Determine the [X, Y] coordinate at the center of the cell enclosing the given text.  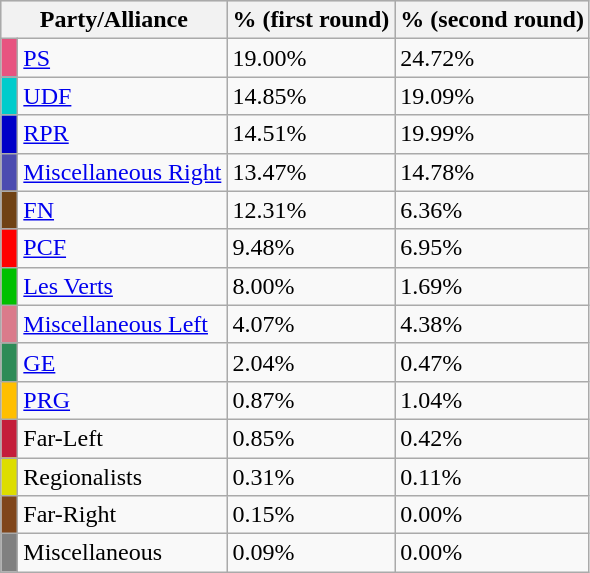
0.47% [492, 362]
PCF [122, 248]
GE [122, 362]
Regionalists [122, 477]
0.09% [311, 553]
RPR [122, 134]
0.15% [311, 515]
0.42% [492, 438]
Miscellaneous [122, 553]
PRG [122, 400]
14.78% [492, 172]
9.48% [311, 248]
Miscellaneous Right [122, 172]
8.00% [311, 286]
24.72% [492, 58]
4.07% [311, 324]
Far-Right [122, 515]
14.51% [311, 134]
Far-Left [122, 438]
19.09% [492, 96]
12.31% [311, 210]
Party/Alliance [114, 20]
14.85% [311, 96]
19.00% [311, 58]
PS [122, 58]
Les Verts [122, 286]
6.95% [492, 248]
0.85% [311, 438]
0.87% [311, 400]
19.99% [492, 134]
UDF [122, 96]
4.38% [492, 324]
% (second round) [492, 20]
% (first round) [311, 20]
2.04% [311, 362]
0.11% [492, 477]
1.69% [492, 286]
6.36% [492, 210]
0.31% [311, 477]
FN [122, 210]
1.04% [492, 400]
13.47% [311, 172]
Miscellaneous Left [122, 324]
